Identify which cell holds the provided text, then report its [x, y] central coordinate. 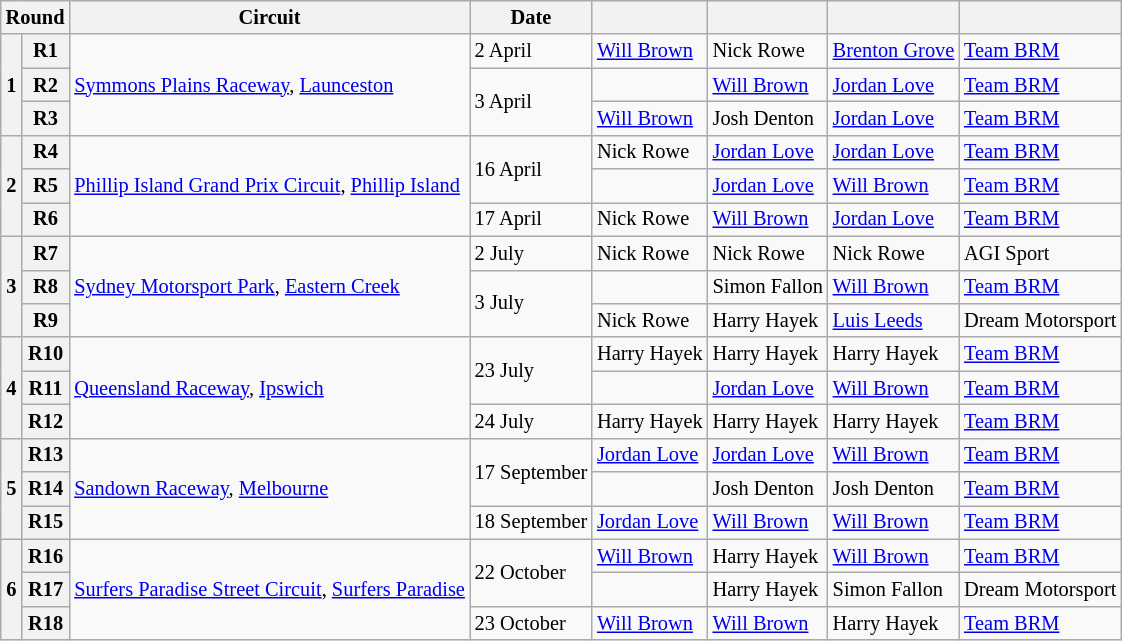
17 September [531, 472]
18 September [531, 522]
Sydney Motorsport Park, Eastern Creek [269, 286]
4 [12, 388]
16 April [531, 168]
3 [12, 286]
Luis Leeds [894, 320]
R11 [46, 388]
R14 [46, 489]
Symmons Plains Raceway, Launceston [269, 84]
3 April [531, 102]
2 [12, 186]
Brenton Grove [894, 51]
6 [12, 590]
2 July [531, 253]
R3 [46, 118]
1 [12, 84]
R6 [46, 219]
22 October [531, 572]
17 April [531, 219]
23 July [531, 370]
R16 [46, 556]
R5 [46, 186]
R8 [46, 287]
Circuit [269, 17]
R7 [46, 253]
R17 [46, 589]
R1 [46, 51]
AGI Sport [1040, 253]
R2 [46, 85]
Round [36, 17]
R15 [46, 522]
Surfers Paradise Street Circuit, Surfers Paradise [269, 590]
Queensland Raceway, Ipswich [269, 388]
Phillip Island Grand Prix Circuit, Phillip Island [269, 186]
2 April [531, 51]
Date [531, 17]
Sandown Raceway, Melbourne [269, 488]
3 July [531, 304]
R13 [46, 455]
R10 [46, 354]
23 October [531, 623]
24 July [531, 421]
R12 [46, 421]
R18 [46, 623]
5 [12, 488]
R9 [46, 320]
R4 [46, 152]
